Identify which cell holds the provided text, then report its (x, y) central coordinate. 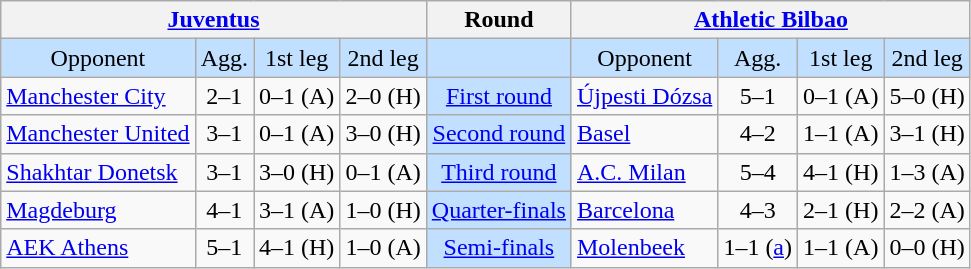
Athletic Bilbao (770, 20)
Round (498, 20)
Magdeburg (98, 210)
0–0 (H) (927, 248)
Molenbeek (644, 248)
Second round (498, 134)
Újpesti Dózsa (644, 96)
Barcelona (644, 210)
3–1 (A) (297, 210)
Quarter-finals (498, 210)
2–0 (H) (383, 96)
2–2 (A) (927, 210)
Semi-finals (498, 248)
Juventus (214, 20)
3–1 (H) (927, 134)
2–1 (H) (841, 210)
1–0 (A) (383, 248)
5–4 (758, 172)
1–3 (A) (927, 172)
Manchester United (98, 134)
Shakhtar Donetsk (98, 172)
Basel (644, 134)
1–1 (a) (758, 248)
Third round (498, 172)
4–3 (758, 210)
4–2 (758, 134)
5–0 (H) (927, 96)
4–1 (224, 210)
A.C. Milan (644, 172)
First round (498, 96)
2–1 (224, 96)
AEK Athens (98, 248)
1–0 (H) (383, 210)
Manchester City (98, 96)
